Capture the cell that displays the provided text and extract its (x, y) central coordinate. 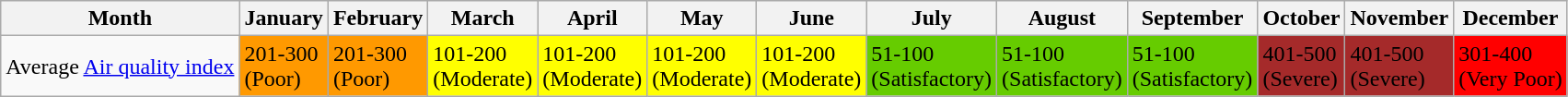
May (702, 18)
March (482, 18)
July (932, 18)
Month (120, 18)
February (377, 18)
Average Air quality index (120, 67)
September (1192, 18)
June (812, 18)
October (1302, 18)
August (1063, 18)
April (593, 18)
November (1400, 18)
301-400(Very Poor) (1511, 67)
December (1511, 18)
January (284, 18)
